From the cell containing the given text, extract its center point as [x, y] coordinate. 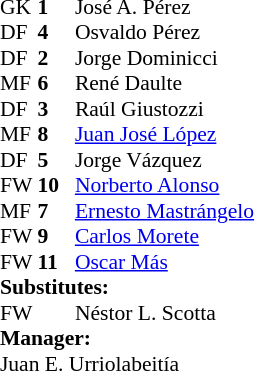
René Daulte [164, 83]
Jorge Dominicci [164, 58]
8 [56, 135]
Raúl Giustozzi [164, 109]
Substitutes: [127, 287]
10 [56, 185]
6 [56, 83]
11 [56, 262]
5 [56, 160]
Oscar Más [164, 262]
Ernesto Mastrángelo [164, 211]
2 [56, 58]
Carlos Morete [164, 237]
Jorge Vázquez [164, 160]
Manager: [127, 339]
9 [56, 237]
Osvaldo Pérez [164, 33]
Néstor L. Scotta [164, 313]
3 [56, 109]
4 [56, 33]
Norberto Alonso [164, 185]
7 [56, 211]
Juan José López [164, 135]
